From the cell containing the given text, extract its center point as (x, y) coordinate. 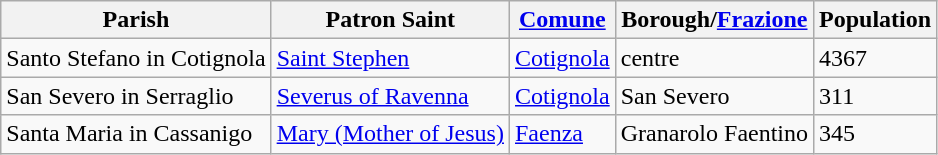
Santa Maria in Cassanigo (136, 134)
311 (876, 96)
Santo Stefano in Cotignola (136, 58)
Mary (Mother of Jesus) (390, 134)
Borough/Frazione (714, 20)
345 (876, 134)
Granarolo Faentino (714, 134)
Severus of Ravenna (390, 96)
Patron Saint (390, 20)
San Severo (714, 96)
Parish (136, 20)
centre (714, 58)
Population (876, 20)
Saint Stephen (390, 58)
San Severo in Serraglio (136, 96)
Faenza (562, 134)
4367 (876, 58)
Comune (562, 20)
